Detect which cell encompasses the target text, then output its [x, y] center coordinate. 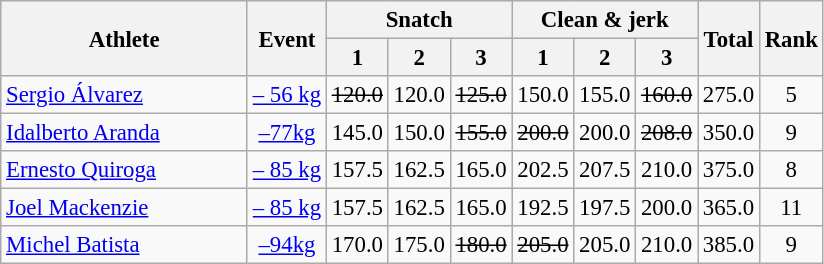
202.5 [543, 170]
125.0 [481, 95]
Sergio Álvarez [124, 95]
180.0 [481, 245]
Joel Mackenzie [124, 208]
Rank [791, 38]
5 [791, 95]
Event [286, 38]
–94kg [286, 245]
11 [791, 208]
145.0 [357, 133]
170.0 [357, 245]
375.0 [729, 170]
Athlete [124, 38]
Snatch [419, 20]
Idalberto Aranda [124, 133]
Ernesto Quiroga [124, 170]
365.0 [729, 208]
208.0 [667, 133]
–77kg [286, 133]
207.5 [605, 170]
– 56 kg [286, 95]
192.5 [543, 208]
385.0 [729, 245]
275.0 [729, 95]
175.0 [419, 245]
Clean & jerk [605, 20]
197.5 [605, 208]
Michel Batista [124, 245]
160.0 [667, 95]
Total [729, 38]
8 [791, 170]
350.0 [729, 133]
